Detect which cell encompasses the target text, then output its [x, y] center coordinate. 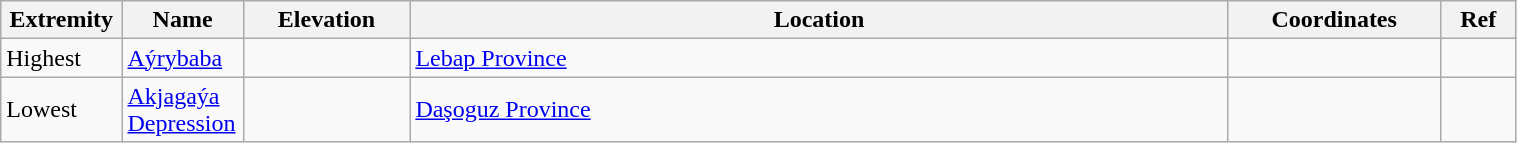
Ref [1478, 20]
Daşoguz Province [819, 110]
Extremity [62, 20]
Name [182, 20]
Elevation [326, 20]
Akjagaýa Depression [182, 110]
Lowest [62, 110]
Coordinates [1334, 20]
Location [819, 20]
Highest [62, 58]
Aýrybaba [182, 58]
Lebap Province [819, 58]
